Detect which cell encompasses the target text, then output its (x, y) center coordinate. 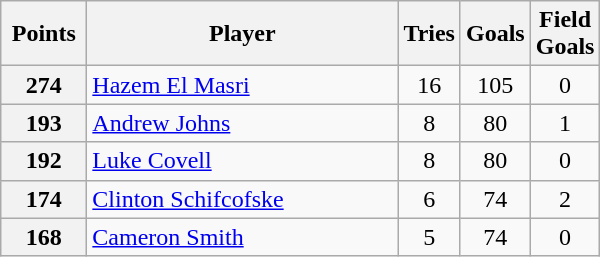
16 (430, 85)
6 (430, 199)
Field Goals (565, 34)
174 (44, 199)
5 (430, 237)
192 (44, 161)
Clinton Schifcofske (242, 199)
Player (242, 34)
Hazem El Masri (242, 85)
Cameron Smith (242, 237)
Points (44, 34)
193 (44, 123)
2 (565, 199)
Tries (430, 34)
1 (565, 123)
168 (44, 237)
Andrew Johns (242, 123)
105 (495, 85)
Goals (495, 34)
274 (44, 85)
Luke Covell (242, 161)
